Determine the [X, Y] coordinate at the center of the cell enclosing the given text.  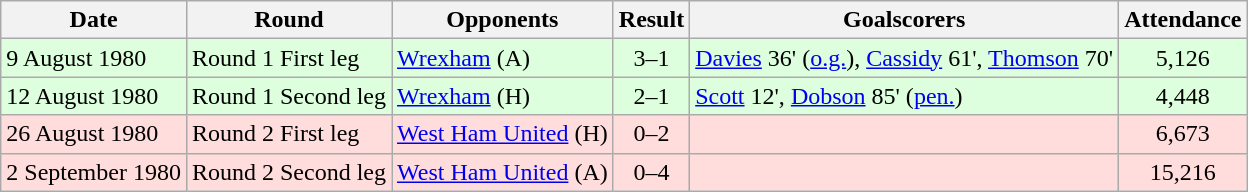
Attendance [1183, 20]
9 August 1980 [94, 58]
Result [651, 20]
Opponents [503, 20]
0–2 [651, 134]
Round 2 First leg [288, 134]
Date [94, 20]
26 August 1980 [94, 134]
6,673 [1183, 134]
15,216 [1183, 172]
2–1 [651, 96]
5,126 [1183, 58]
3–1 [651, 58]
12 August 1980 [94, 96]
Goalscorers [904, 20]
Round [288, 20]
Wrexham (A) [503, 58]
4,448 [1183, 96]
Wrexham (H) [503, 96]
Round 1 Second leg [288, 96]
Round 2 Second leg [288, 172]
Round 1 First leg [288, 58]
West Ham United (H) [503, 134]
0–4 [651, 172]
Scott 12', Dobson 85' (pen.) [904, 96]
2 September 1980 [94, 172]
Davies 36' (o.g.), Cassidy 61', Thomson 70' [904, 58]
West Ham United (A) [503, 172]
